For the text-containing cell, return its midpoint in (x, y) coordinate format. 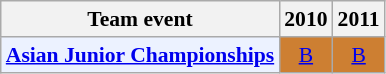
2010 (306, 19)
2011 (359, 19)
Asian Junior Championships (140, 55)
Team event (140, 19)
